Scan for the cell matching the given text and deliver its (x, y) coordinate at center. 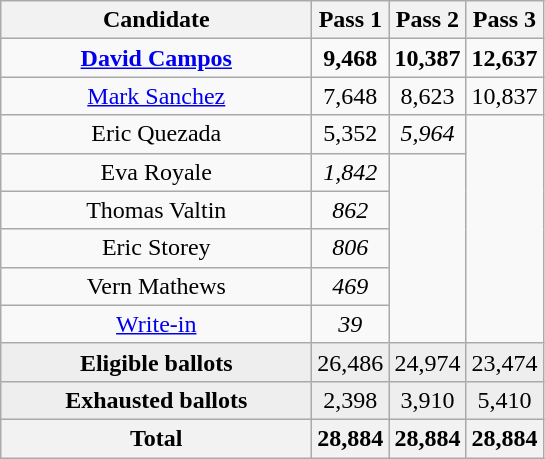
Vern Mathews (156, 286)
Eligible ballots (156, 362)
862 (350, 210)
Pass 2 (428, 20)
5,410 (504, 400)
469 (350, 286)
Thomas Valtin (156, 210)
Pass 1 (350, 20)
39 (350, 324)
23,474 (504, 362)
9,468 (350, 58)
10,387 (428, 58)
8,623 (428, 96)
Eva Royale (156, 172)
Exhausted ballots (156, 400)
2,398 (350, 400)
26,486 (350, 362)
Eric Storey (156, 248)
5,964 (428, 134)
Pass 3 (504, 20)
3,910 (428, 400)
806 (350, 248)
7,648 (350, 96)
David Campos (156, 58)
12,637 (504, 58)
Mark Sanchez (156, 96)
Candidate (156, 20)
Write-in (156, 324)
5,352 (350, 134)
10,837 (504, 96)
Eric Quezada (156, 134)
1,842 (350, 172)
24,974 (428, 362)
Total (156, 438)
